Find where the given text appears and provide that cell's center as [x, y] coordinate. 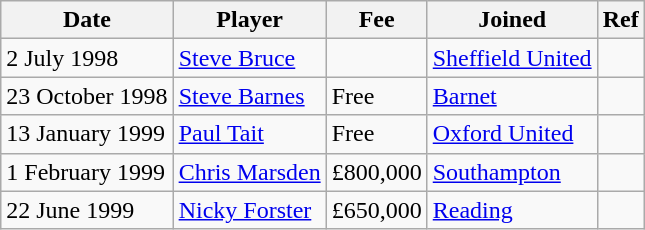
Sheffield United [512, 58]
£650,000 [376, 210]
Ref [620, 20]
Fee [376, 20]
Steve Barnes [250, 96]
Player [250, 20]
22 June 1999 [87, 210]
23 October 1998 [87, 96]
Southampton [512, 172]
Paul Tait [250, 134]
Steve Bruce [250, 58]
Date [87, 20]
Chris Marsden [250, 172]
13 January 1999 [87, 134]
Joined [512, 20]
Oxford United [512, 134]
2 July 1998 [87, 58]
Reading [512, 210]
1 February 1999 [87, 172]
£800,000 [376, 172]
Barnet [512, 96]
Nicky Forster [250, 210]
